For the text-containing cell, return its midpoint in (X, Y) coordinate format. 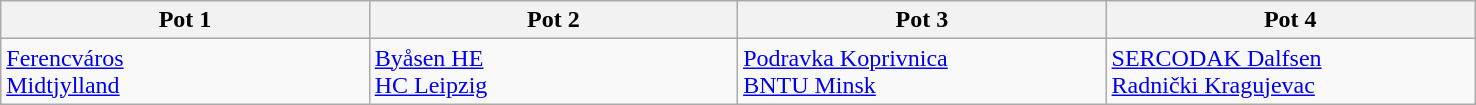
Pot 3 (922, 20)
Podravka Koprivnica BNTU Minsk (922, 72)
SERCODAK Dalfsen Radnički Kragujevac (1290, 72)
Pot 2 (553, 20)
Ferencváros Midtjylland (185, 72)
Byåsen HE HC Leipzig (553, 72)
Pot 4 (1290, 20)
Pot 1 (185, 20)
